Locate the cell with the specified text and output its [x, y] center coordinate. 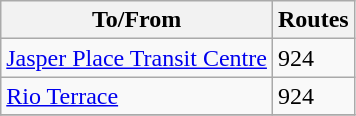
To/From [137, 20]
Rio Terrace [137, 96]
Jasper Place Transit Centre [137, 58]
Routes [313, 20]
